Return (X, Y) of the center of cell containing provided text 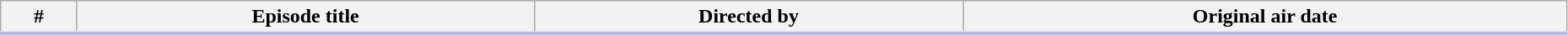
Directed by (749, 17)
# (39, 17)
Episode title (305, 17)
Original air date (1265, 17)
